Locate the cell with the specified text and output its [X, Y] center coordinate. 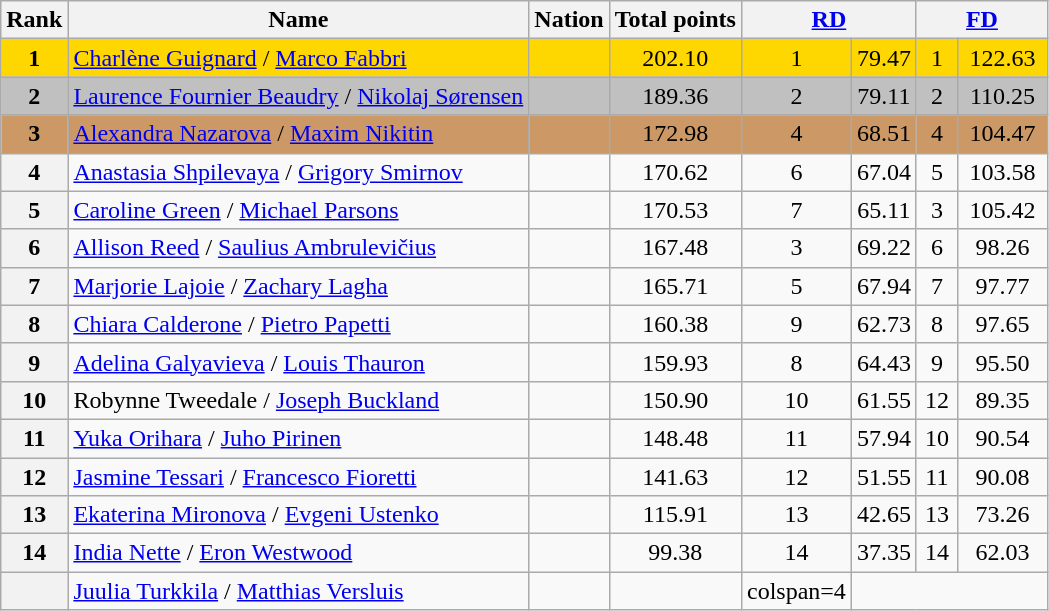
150.90 [675, 400]
67.04 [884, 172]
Allison Reed / Saulius Ambrulevičius [298, 248]
Charlène Guignard / Marco Fabbri [298, 58]
Laurence Fournier Beaudry / Nikolaj Sørensen [298, 96]
42.65 [884, 515]
110.25 [1002, 96]
159.93 [675, 362]
RD [828, 20]
57.94 [884, 438]
62.03 [1002, 553]
99.38 [675, 553]
62.73 [884, 324]
104.47 [1002, 134]
79.47 [884, 58]
97.65 [1002, 324]
61.55 [884, 400]
89.35 [1002, 400]
67.94 [884, 286]
165.71 [675, 286]
115.91 [675, 515]
170.53 [675, 210]
172.98 [675, 134]
Robynne Tweedale / Joseph Buckland [298, 400]
95.50 [1002, 362]
64.43 [884, 362]
Total points [675, 20]
160.38 [675, 324]
148.48 [675, 438]
Adelina Galyavieva / Louis Thauron [298, 362]
India Nette / Eron Westwood [298, 553]
Alexandra Nazarova / Maxim Nikitin [298, 134]
Yuka Orihara / Juho Pirinen [298, 438]
105.42 [1002, 210]
37.35 [884, 553]
79.11 [884, 96]
Marjorie Lajoie / Zachary Lagha [298, 286]
Nation [569, 20]
FD [982, 20]
Juulia Turkkila / Matthias Versluis [298, 591]
141.63 [675, 477]
68.51 [884, 134]
103.58 [1002, 172]
122.63 [1002, 58]
202.10 [675, 58]
Chiara Calderone / Pietro Papetti [298, 324]
73.26 [1002, 515]
167.48 [675, 248]
Caroline Green / Michael Parsons [298, 210]
Ekaterina Mironova / Evgeni Ustenko [298, 515]
65.11 [884, 210]
90.54 [1002, 438]
90.08 [1002, 477]
51.55 [884, 477]
colspan=4 [796, 591]
97.77 [1002, 286]
189.36 [675, 96]
170.62 [675, 172]
Anastasia Shpilevaya / Grigory Smirnov [298, 172]
Name [298, 20]
Jasmine Tessari / Francesco Fioretti [298, 477]
Rank [34, 20]
98.26 [1002, 248]
69.22 [884, 248]
